Extract the [X, Y] coordinate from the center of the cell holding the provided text.  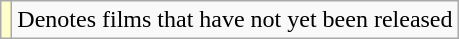
Denotes films that have not yet been released [235, 20]
